For the text-containing cell, return its midpoint in (x, y) coordinate format. 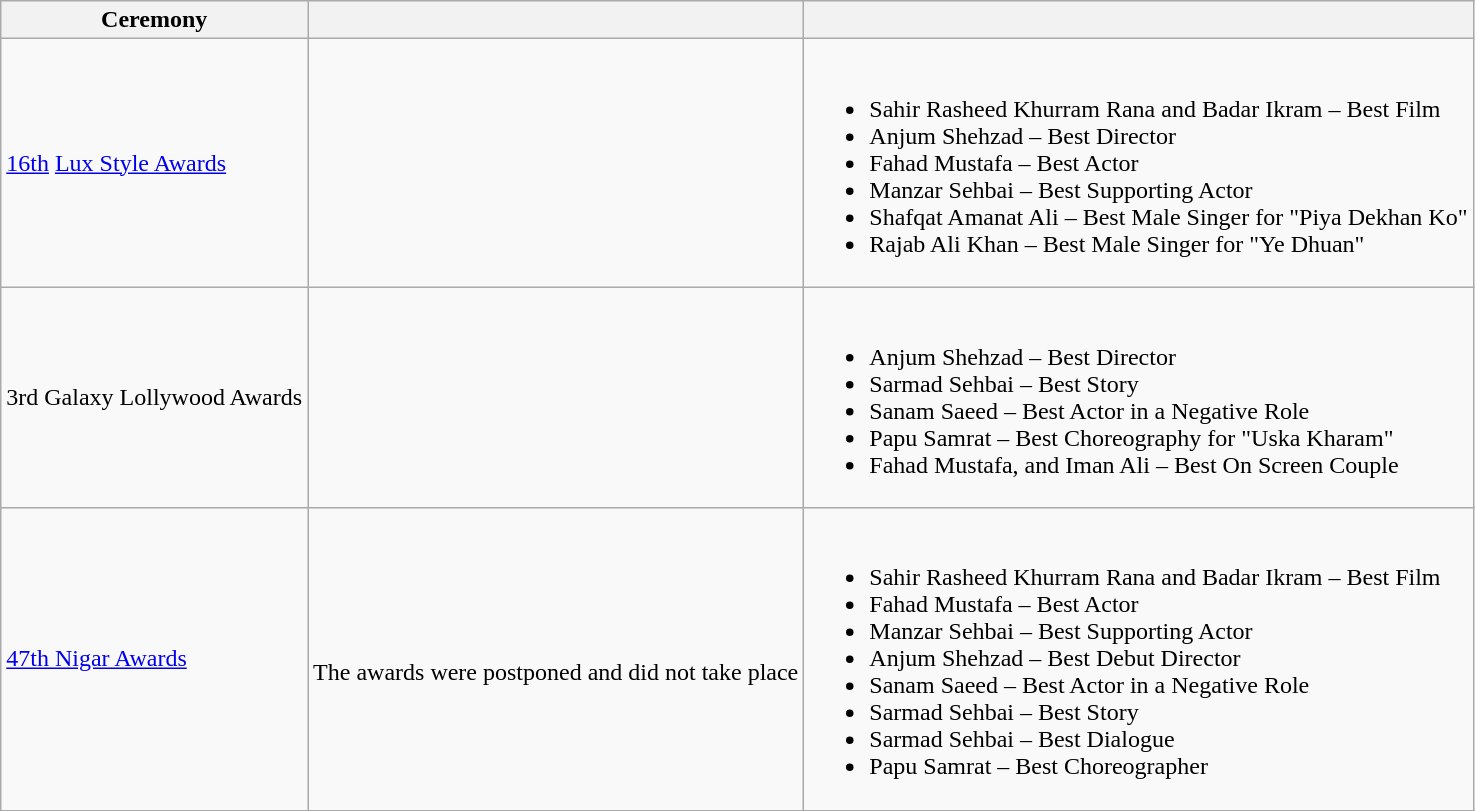
16th Lux Style Awards (154, 163)
Ceremony (154, 20)
The awards were postponed and did not take place (556, 659)
3rd Galaxy Lollywood Awards (154, 398)
47th Nigar Awards (154, 659)
